Capture the cell that displays the provided text and extract its [x, y] central coordinate. 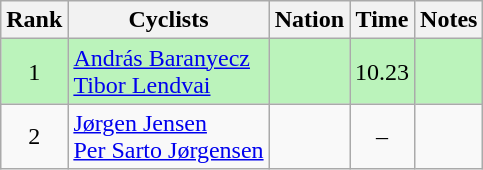
András BaranyeczTibor Lendvai [168, 72]
Cyclists [168, 20]
– [382, 136]
Notes [449, 20]
10.23 [382, 72]
Rank [34, 20]
2 [34, 136]
Nation [309, 20]
Time [382, 20]
1 [34, 72]
Jørgen JensenPer Sarto Jørgensen [168, 136]
